Provide the [x, y] coordinate of the cell's center where the given text is located.  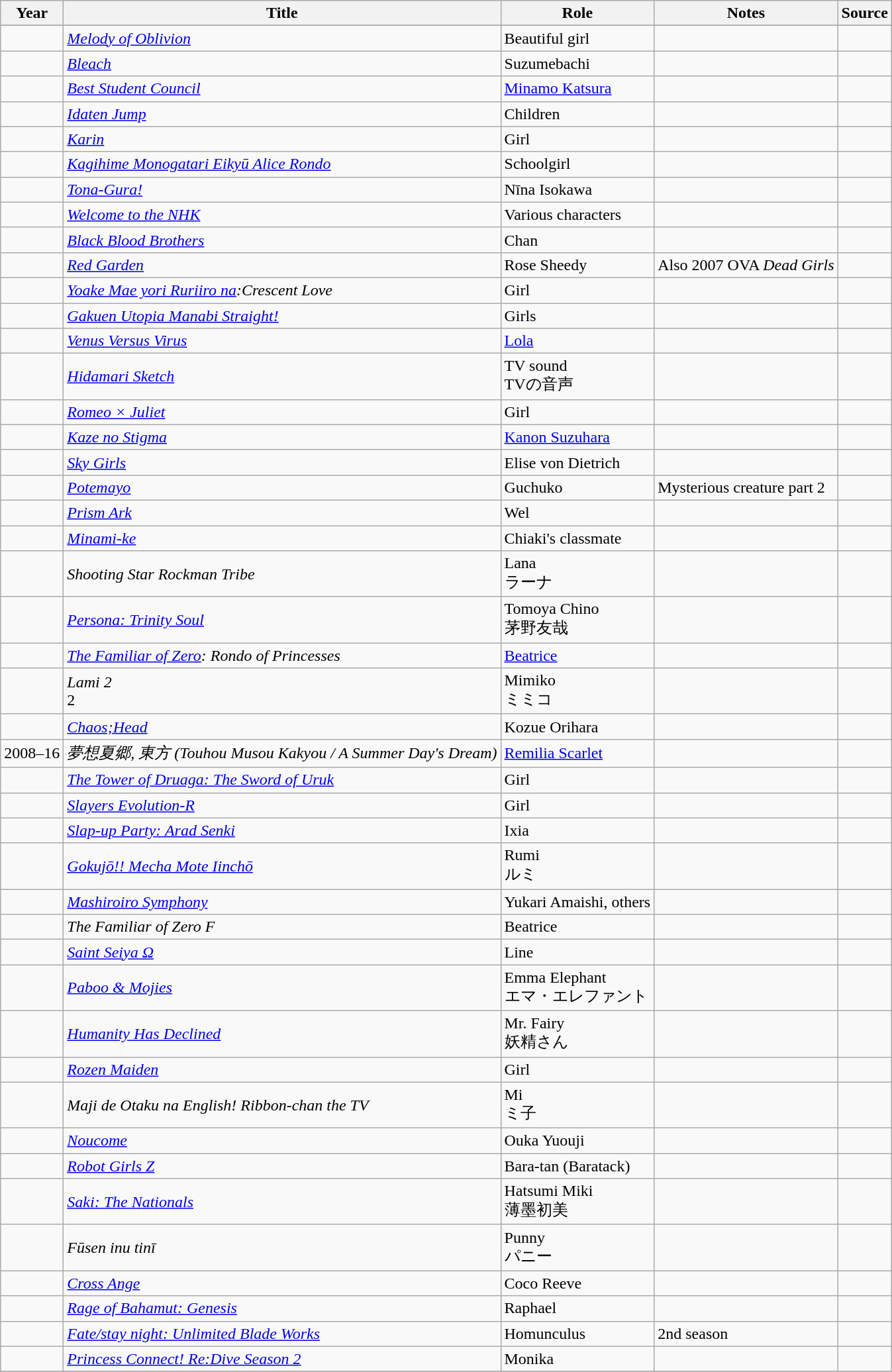
Cross Ange [282, 1283]
Chan [577, 240]
Gokujō!! Mecha Mote Iinchō [282, 866]
Remilia Scarlet [577, 754]
Title [282, 13]
Saki: The Nationals [282, 1202]
Lami 22 [282, 691]
Fate/stay night: Unlimited Blade Works [282, 1334]
Fūsen inu tinī [282, 1248]
Prism Ark [282, 513]
Lanaラーナ [577, 574]
Slayers Evolution-R [282, 805]
Various characters [577, 215]
Gakuen Utopia Manabi Straight! [282, 316]
Ouka Yuouji [577, 1141]
Hatsumi Miki薄墨初美 [577, 1202]
Notes [746, 13]
Mashiroiro Symphony [282, 902]
Rumiルミ [577, 866]
Kanon Suzuhara [577, 437]
Potemayo [282, 487]
Persona: Trinity Soul [282, 620]
Robot Girls Z [282, 1166]
Chaos;Head [282, 726]
Idaten Jump [282, 114]
Minami-ke [282, 538]
Yoake Mae yori Ruriiro na:Crescent Love [282, 290]
Mimikoミミコ [577, 691]
Rage of Bahamut: Genesis [282, 1308]
Saint Seiya Ω [282, 952]
Monika [577, 1359]
Guchuko [577, 487]
Mr. Fairy妖精さん [577, 1034]
Line [577, 952]
Bleach [282, 64]
Wel [577, 513]
Red Garden [282, 265]
Ixia [577, 830]
TV soundTVの音声 [577, 377]
Beautiful girl [577, 38]
The Familiar of Zero: Rondo of Princesses [282, 656]
Source [865, 13]
Also 2007 OVA Dead Girls [746, 265]
Paboo & Mojies [282, 988]
Minamo Katsura [577, 89]
Maji de Otaku na English! Ribbon-chan the TV [282, 1105]
Kozue Orihara [577, 726]
Sky Girls [282, 462]
Punnyパニー [577, 1248]
Karin [282, 139]
夢想夏郷, 東方 (Touhou Musou Kakyou / A Summer Day's Dream) [282, 754]
Welcome to the NHK [282, 215]
Humanity Has Declined [282, 1034]
Coco Reeve [577, 1283]
Best Student Council [282, 89]
Year [32, 13]
Slap-up Party: Arad Senki [282, 830]
Venus Versus Virus [282, 341]
Melody of Oblivion [282, 38]
Rozen Maiden [282, 1069]
Tomoya Chino茅野友哉 [577, 620]
Hidamari Sketch [282, 377]
Nīna Isokawa [577, 189]
Tona-Gura! [282, 189]
Princess Connect! Re:Dive Season 2 [282, 1359]
Kaze no Stigma [282, 437]
Noucome [282, 1141]
Bara-tan (Baratack) [577, 1166]
The Familiar of Zero F [282, 927]
Kagihime Monogatari Eikyū Alice Rondo [282, 164]
Emma Elephantエマ・エレファント [577, 988]
Black Blood Brothers [282, 240]
Shooting Star Rockman Tribe [282, 574]
Schoolgirl [577, 164]
Chiaki's classmate [577, 538]
2008–16 [32, 754]
Girls [577, 316]
Rose Sheedy [577, 265]
Yukari Amaishi, others [577, 902]
Lola [577, 341]
Homunculus [577, 1334]
Children [577, 114]
Miミ子 [577, 1105]
Role [577, 13]
The Tower of Druaga: The Sword of Uruk [282, 780]
Mysterious creature part 2 [746, 487]
Suzumebachi [577, 64]
Raphael [577, 1308]
Romeo × Juliet [282, 412]
2nd season [746, 1334]
Elise von Dietrich [577, 462]
